Extract the (x, y) coordinate from the center of the cell holding the provided text.  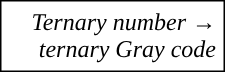
Ternary number → ternary Gray code (113, 36)
